Locate the cell with the specified text and output its [x, y] center coordinate. 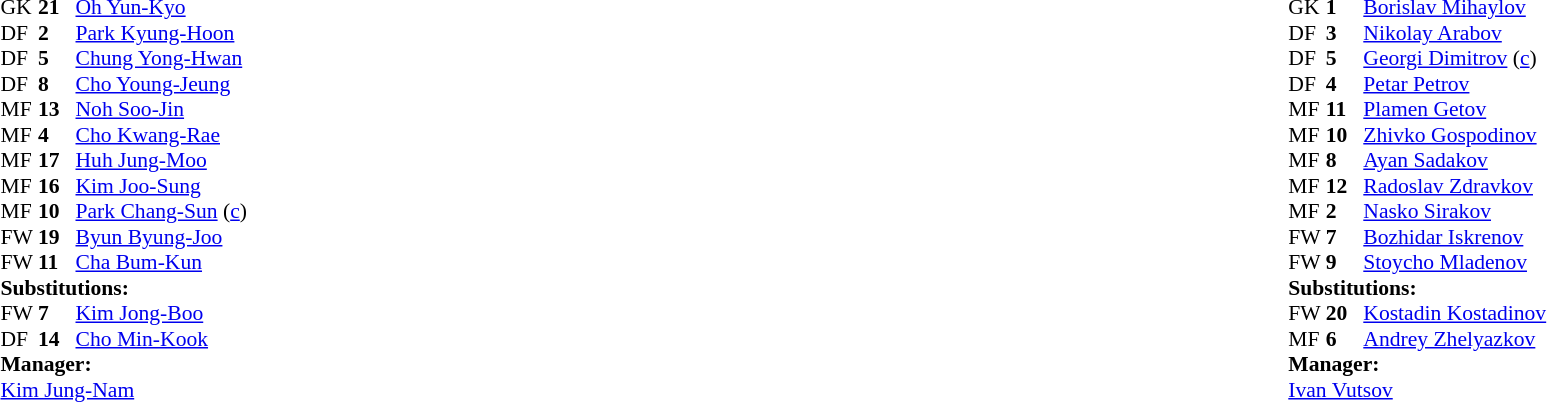
12 [1345, 186]
Cha Bum-Kun [162, 263]
20 [1345, 313]
Chung Yong-Hwan [162, 59]
Park Kyung-Hoon [162, 33]
6 [1345, 339]
Zhivko Gospodinov [1454, 135]
Bozhidar Iskrenov [1454, 237]
Kostadin Kostadinov [1454, 313]
Nasko Sirakov [1454, 211]
Noh Soo-Jin [162, 109]
Andrey Zhelyazkov [1454, 339]
Park Chang-Sun (c) [162, 211]
Cho Min-Kook [162, 339]
Plamen Getov [1454, 109]
Cho Young-Jeung [162, 84]
Cho Kwang-Rae [162, 135]
17 [57, 161]
Nikolay Arabov [1454, 33]
Byun Byung-Joo [162, 237]
Ayan Sadakov [1454, 161]
Kim Joo-Sung [162, 186]
Stoycho Mladenov [1454, 263]
Kim Jong-Boo [162, 313]
14 [57, 339]
9 [1345, 263]
16 [57, 186]
Huh Jung-Moo [162, 161]
19 [57, 237]
Radoslav Zdravkov [1454, 186]
Georgi Dimitrov (c) [1454, 59]
Petar Petrov [1454, 84]
3 [1345, 33]
13 [57, 109]
